Detect which cell encompasses the target text, then output its (x, y) center coordinate. 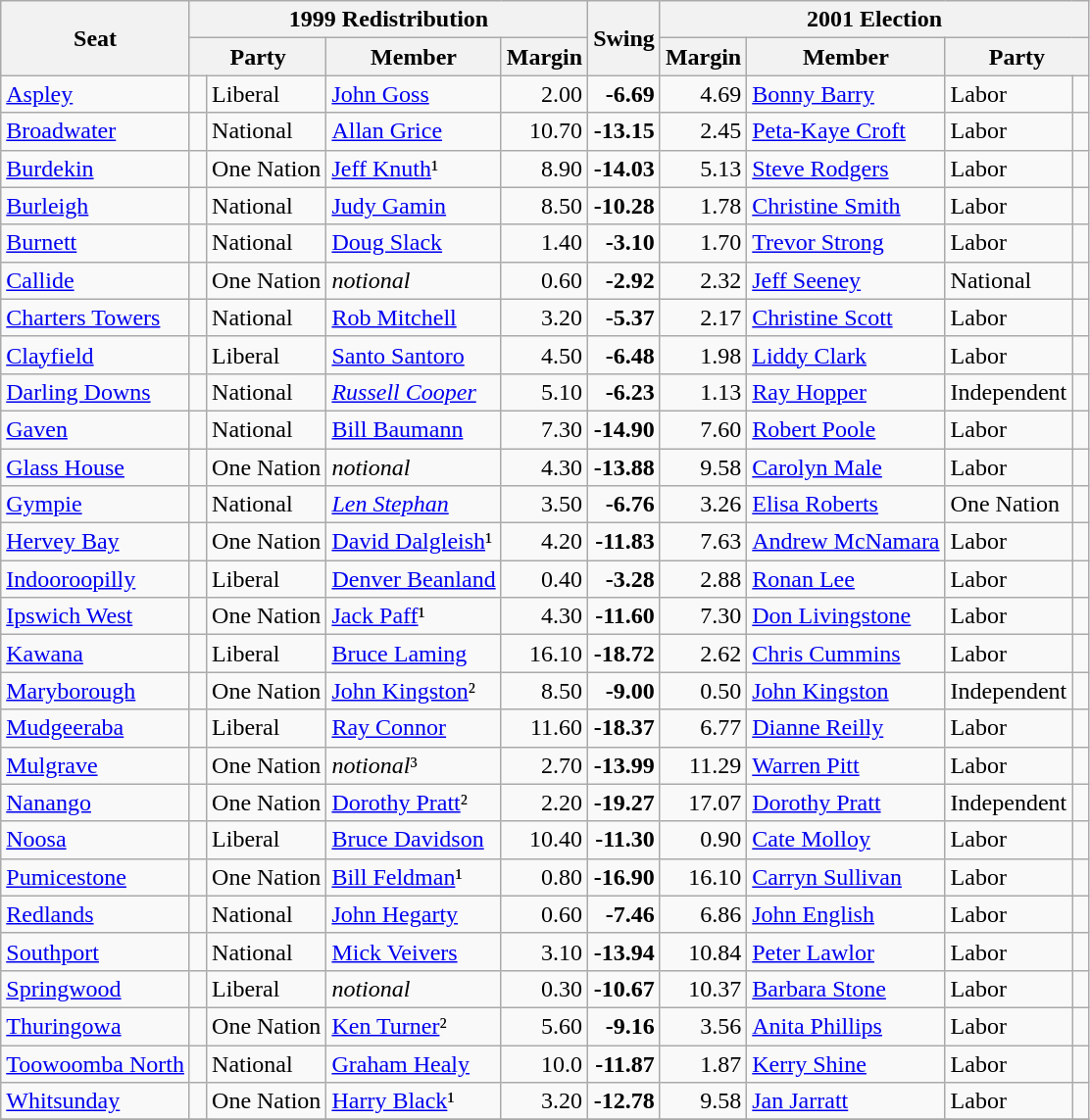
-14.03 (624, 169)
4.20 (544, 542)
Denver Beanland (414, 579)
7.63 (703, 542)
-6.48 (624, 355)
Jan Jarratt (846, 1101)
4.69 (703, 94)
17.07 (703, 803)
Clayfield (96, 355)
Swing (624, 38)
John Hegarty (414, 914)
-7.46 (624, 914)
Noosa (96, 840)
Glass House (96, 467)
Dorothy Pratt² (414, 803)
Darling Downs (96, 392)
Bruce Laming (414, 654)
2.17 (703, 317)
Mudgeeraba (96, 728)
Charters Towers (96, 317)
Jeff Knuth¹ (414, 169)
Indooroopilly (96, 579)
Ipswich West (96, 616)
Pumicestone (96, 877)
Peter Lawlor (846, 951)
Chris Cummins (846, 654)
10.84 (703, 951)
4.50 (544, 355)
10.0 (544, 1063)
Ray Hopper (846, 392)
10.40 (544, 840)
Callide (96, 280)
-9.16 (624, 1026)
-13.99 (624, 765)
1.70 (703, 243)
7.60 (703, 429)
1.78 (703, 206)
2.32 (703, 280)
Broadwater (96, 131)
Redlands (96, 914)
-16.90 (624, 877)
Maryborough (96, 691)
11.29 (703, 765)
Gaven (96, 429)
Thuringowa (96, 1026)
Doug Slack (414, 243)
3.26 (703, 505)
Burleigh (96, 206)
Seat (96, 38)
5.10 (544, 392)
Bill Baumann (414, 429)
10.37 (703, 989)
-12.78 (624, 1101)
Jack Paff¹ (414, 616)
1.98 (703, 355)
-2.92 (624, 280)
Dianne Reilly (846, 728)
Russell Cooper (414, 392)
Burnett (96, 243)
-11.83 (624, 542)
John Kingston (846, 691)
Bonny Barry (846, 94)
Bill Feldman¹ (414, 877)
1.87 (703, 1063)
-6.69 (624, 94)
Ray Connor (414, 728)
-14.90 (624, 429)
-11.30 (624, 840)
-13.94 (624, 951)
8.90 (544, 169)
0.90 (703, 840)
Ken Turner² (414, 1026)
-6.23 (624, 392)
Barbara Stone (846, 989)
10.70 (544, 131)
2.70 (544, 765)
Judy Gamin (414, 206)
Graham Healy (414, 1063)
Peta-Kaye Croft (846, 131)
Elisa Roberts (846, 505)
-19.27 (624, 803)
Gympie (96, 505)
5.60 (544, 1026)
Don Livingstone (846, 616)
-11.87 (624, 1063)
Christine Scott (846, 317)
Mick Veivers (414, 951)
Anita Phillips (846, 1026)
Dorothy Pratt (846, 803)
Kawana (96, 654)
Carolyn Male (846, 467)
Bruce Davidson (414, 840)
0.40 (544, 579)
Southport (96, 951)
Springwood (96, 989)
0.50 (703, 691)
2.00 (544, 94)
-5.37 (624, 317)
Santo Santoro (414, 355)
Allan Grice (414, 131)
Kerry Shine (846, 1063)
3.56 (703, 1026)
0.80 (544, 877)
6.77 (703, 728)
Robert Poole (846, 429)
John Kingston² (414, 691)
-6.76 (624, 505)
David Dalgleish¹ (414, 542)
-3.10 (624, 243)
2.45 (703, 131)
Harry Black¹ (414, 1101)
-18.72 (624, 654)
-10.67 (624, 989)
Rob Mitchell (414, 317)
3.50 (544, 505)
1.13 (703, 392)
-13.15 (624, 131)
Len Stephan (414, 505)
Aspley (96, 94)
1.40 (544, 243)
Warren Pitt (846, 765)
John English (846, 914)
Burdekin (96, 169)
Cate Molloy (846, 840)
Carryn Sullivan (846, 877)
Andrew McNamara (846, 542)
6.86 (703, 914)
-13.88 (624, 467)
Toowoomba North (96, 1063)
Christine Smith (846, 206)
2001 Election (874, 20)
-9.00 (624, 691)
Ronan Lee (846, 579)
Trevor Strong (846, 243)
3.10 (544, 951)
0.30 (544, 989)
-3.28 (624, 579)
Hervey Bay (96, 542)
notional³ (414, 765)
Jeff Seeney (846, 280)
Liddy Clark (846, 355)
1999 Redistribution (388, 20)
2.62 (703, 654)
-11.60 (624, 616)
Mulgrave (96, 765)
5.13 (703, 169)
-18.37 (624, 728)
Whitsunday (96, 1101)
11.60 (544, 728)
John Goss (414, 94)
2.88 (703, 579)
2.20 (544, 803)
-10.28 (624, 206)
Steve Rodgers (846, 169)
Nanango (96, 803)
